Find where the given text appears and provide that cell's center as [X, Y] coordinate. 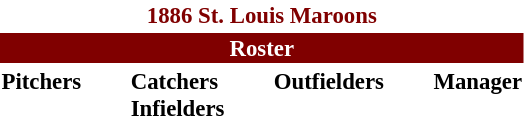
Roster [262, 48]
1886 St. Louis Maroons [262, 15]
